Extract the (x, y) coordinate from the center of the cell holding the provided text.  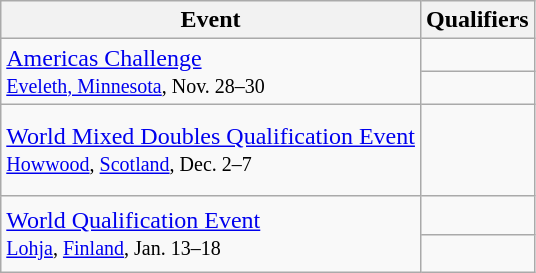
Americas Challenge Eveleth, Minnesota, Nov. 28–30 (211, 72)
Qualifiers (477, 20)
World Mixed Doubles Qualification Event Howwood, Scotland, Dec. 2–7 (211, 150)
World Qualification Event Lohja, Finland, Jan. 13–18 (211, 234)
Event (211, 20)
